For the text-containing cell, return its midpoint in (x, y) coordinate format. 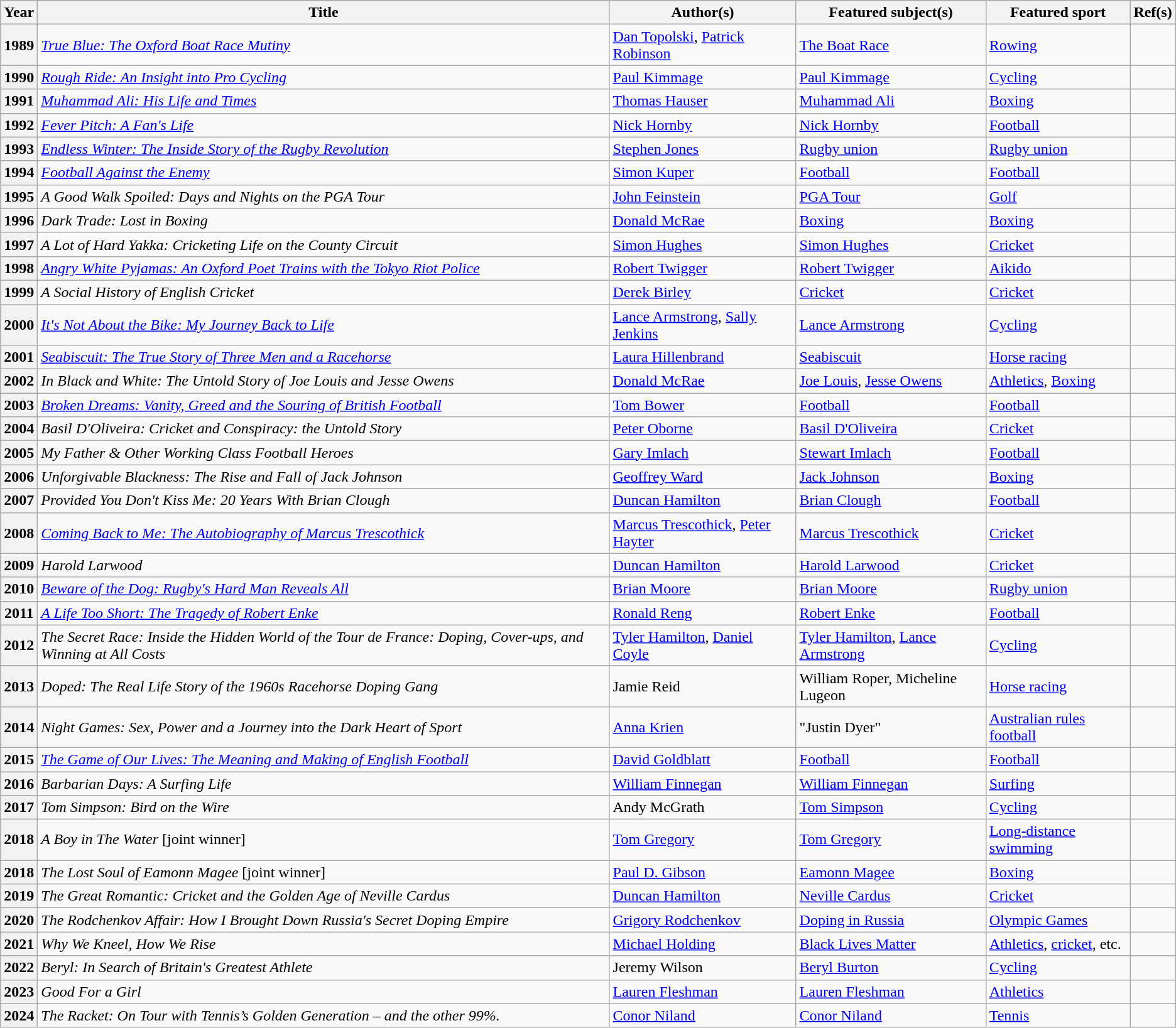
Lance Armstrong (891, 324)
1999 (19, 292)
A Good Walk Spoiled: Days and Nights on the PGA Tour (324, 197)
Tom Bower (702, 405)
2022 (19, 968)
Tennis (1058, 1015)
1990 (19, 77)
2006 (19, 477)
Geoffrey Ward (702, 477)
1997 (19, 244)
2015 (19, 759)
Beryl Burton (891, 968)
Seabiscuit: The True Story of Three Men and a Racehorse (324, 357)
Rowing (1058, 45)
Endless Winter: The Inside Story of the Rugby Revolution (324, 149)
2019 (19, 896)
2011 (19, 613)
2007 (19, 500)
Muhammad Ali: His Life and Times (324, 101)
Basil D'Oliveira (891, 429)
Aikido (1058, 268)
Dan Topolski, Patrick Robinson (702, 45)
The Boat Race (891, 45)
2004 (19, 429)
Night Games: Sex, Power and a Journey into the Dark Heart of Sport (324, 727)
Athletics (1058, 992)
"Justin Dyer" (891, 727)
Athletics, cricket, etc. (1058, 944)
Jeremy Wilson (702, 968)
2005 (19, 453)
Dark Trade: Lost in Boxing (324, 220)
William Roper, Micheline Lugeon (891, 686)
Title (324, 13)
Good For a Girl (324, 992)
Athletics, Boxing (1058, 381)
Broken Dreams: Vanity, Greed and the Souring of British Football (324, 405)
Unforgivable Blackness: The Rise and Fall of Jack Johnson (324, 477)
Tom Simpson (891, 808)
Surfing (1058, 783)
2012 (19, 646)
2009 (19, 565)
Stewart Imlach (891, 453)
True Blue: The Oxford Boat Race Mutiny (324, 45)
Marcus Trescothick, Peter Hayter (702, 533)
The Great Romantic: Cricket and the Golden Age of Neville Cardus (324, 896)
Angry White Pyjamas: An Oxford Poet Trains with the Tokyo Riot Police (324, 268)
A Boy in The Water [joint winner] (324, 840)
2021 (19, 944)
1992 (19, 125)
Author(s) (702, 13)
2010 (19, 589)
Paul D. Gibson (702, 872)
David Goldblatt (702, 759)
PGA Tour (891, 197)
Fever Pitch: A Fan's Life (324, 125)
Beryl: In Search of Britain's Greatest Athlete (324, 968)
My Father & Other Working Class Football Heroes (324, 453)
Rough Ride: An Insight into Pro Cycling (324, 77)
Olympic Games (1058, 920)
1989 (19, 45)
A Life Too Short: The Tragedy of Robert Enke (324, 613)
Peter Oborne (702, 429)
Tom Simpson: Bird on the Wire (324, 808)
Muhammad Ali (891, 101)
2023 (19, 992)
Ref(s) (1153, 13)
In Black and White: The Untold Story of Joe Louis and Jesse Owens (324, 381)
Stephen Jones (702, 149)
Jamie Reid (702, 686)
Tyler Hamilton, Lance Armstrong (891, 646)
The Lost Soul of Eamonn Magee [joint winner] (324, 872)
2003 (19, 405)
Barbarian Days: A Surfing Life (324, 783)
Ronald Reng (702, 613)
1998 (19, 268)
2013 (19, 686)
Golf (1058, 197)
The Racket: On Tour with Tennis’s Golden Generation – and the other 99%. (324, 1015)
Brian Clough (891, 500)
Tyler Hamilton, Daniel Coyle (702, 646)
The Rodchenkov Affair: How I Brought Down Russia's Secret Doping Empire (324, 920)
Provided You Don't Kiss Me: 20 Years With Brian Clough (324, 500)
Simon Kuper (702, 173)
2008 (19, 533)
Featured subject(s) (891, 13)
Basil D'Oliveira: Cricket and Conspiracy: the Untold Story (324, 429)
Robert Enke (891, 613)
Black Lives Matter (891, 944)
1996 (19, 220)
Long-distance swimming (1058, 840)
1991 (19, 101)
2020 (19, 920)
Thomas Hauser (702, 101)
Jack Johnson (891, 477)
Eamonn Magee (891, 872)
Gary Imlach (702, 453)
Grigory Rodchenkov (702, 920)
Australian rules football (1058, 727)
Lance Armstrong, Sally Jenkins (702, 324)
Derek Birley (702, 292)
Year (19, 13)
Doped: The Real Life Story of the 1960s Racehorse Doping Gang (324, 686)
2000 (19, 324)
Why We Kneel, How We Rise (324, 944)
Beware of the Dog: Rugby's Hard Man Reveals All (324, 589)
Joe Louis, Jesse Owens (891, 381)
Featured sport (1058, 13)
John Feinstein (702, 197)
Football Against the Enemy (324, 173)
2017 (19, 808)
1995 (19, 197)
Laura Hillenbrand (702, 357)
Michael Holding (702, 944)
The Game of Our Lives: The Meaning and Making of English Football (324, 759)
2014 (19, 727)
2002 (19, 381)
1994 (19, 173)
Anna Krien (702, 727)
A Social History of English Cricket (324, 292)
A Lot of Hard Yakka: Cricketing Life on the County Circuit (324, 244)
2001 (19, 357)
2024 (19, 1015)
It's Not About the Bike: My Journey Back to Life (324, 324)
2016 (19, 783)
Seabiscuit (891, 357)
Coming Back to Me: The Autobiography of Marcus Trescothick (324, 533)
Neville Cardus (891, 896)
The Secret Race: Inside the Hidden World of the Tour de France: Doping, Cover-ups, and Winning at All Costs (324, 646)
Andy McGrath (702, 808)
Doping in Russia (891, 920)
1993 (19, 149)
Marcus Trescothick (891, 533)
